Determine the (X, Y) coordinate at the center of the cell enclosing the given text.  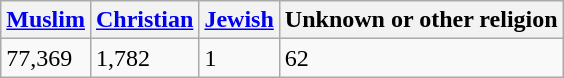
1 (239, 58)
77,369 (46, 58)
62 (421, 58)
Unknown or other religion (421, 20)
Muslim (46, 20)
Jewish (239, 20)
1,782 (144, 58)
Christian (144, 20)
